Determine the [X, Y] coordinate at the center of the cell enclosing the given text.  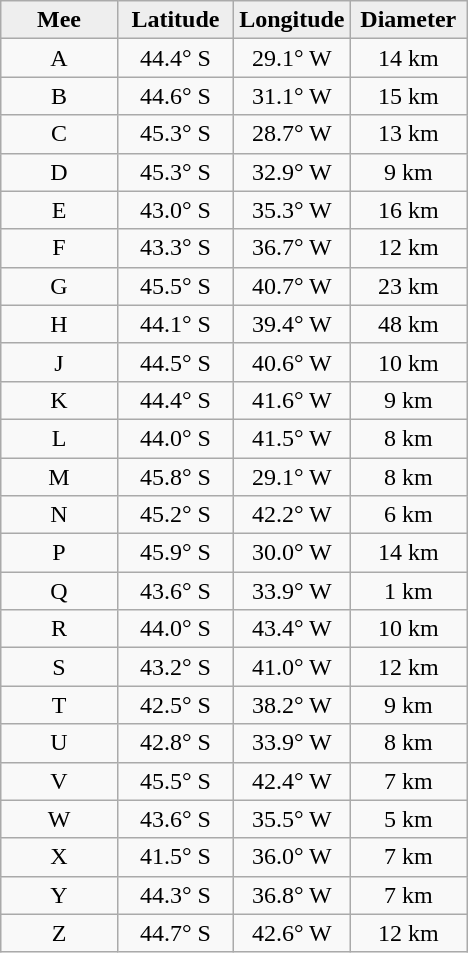
G [59, 286]
B [59, 96]
42.2° W [292, 515]
Diameter [408, 20]
15 km [408, 96]
U [59, 743]
44.1° S [175, 324]
P [59, 553]
36.7° W [292, 248]
1 km [408, 591]
F [59, 248]
V [59, 781]
36.0° W [292, 857]
44.7° S [175, 933]
45.9° S [175, 553]
44.5° S [175, 362]
38.2° W [292, 705]
16 km [408, 210]
K [59, 400]
41.0° W [292, 667]
44.6° S [175, 96]
39.4° W [292, 324]
42.8° S [175, 743]
45.2° S [175, 515]
H [59, 324]
31.1° W [292, 96]
13 km [408, 134]
41.5° S [175, 857]
E [59, 210]
43.0° S [175, 210]
42.5° S [175, 705]
6 km [408, 515]
R [59, 629]
J [59, 362]
48 km [408, 324]
C [59, 134]
L [59, 438]
Longitude [292, 20]
5 km [408, 819]
42.6° W [292, 933]
A [59, 58]
Mee [59, 20]
W [59, 819]
44.3° S [175, 895]
Q [59, 591]
42.4° W [292, 781]
40.6° W [292, 362]
23 km [408, 286]
45.8° S [175, 477]
41.5° W [292, 438]
32.9° W [292, 172]
43.2° S [175, 667]
41.6° W [292, 400]
43.4° W [292, 629]
N [59, 515]
Z [59, 933]
40.7° W [292, 286]
S [59, 667]
30.0° W [292, 553]
35.3° W [292, 210]
X [59, 857]
Y [59, 895]
35.5° W [292, 819]
Latitude [175, 20]
43.3° S [175, 248]
D [59, 172]
M [59, 477]
36.8° W [292, 895]
T [59, 705]
28.7° W [292, 134]
